Provide the (X, Y) coordinate of the cell's center where the given text is located.  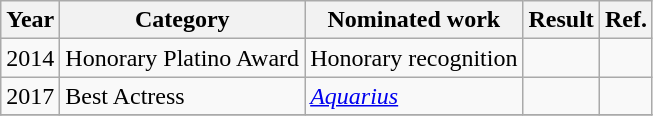
Nominated work (414, 20)
2017 (30, 96)
2014 (30, 58)
Aquarius (414, 96)
Category (182, 20)
Honorary recognition (414, 58)
Honorary Platino Award (182, 58)
Ref. (626, 20)
Year (30, 20)
Result (561, 20)
Best Actress (182, 96)
